Detect which cell encompasses the target text, then output its [X, Y] center coordinate. 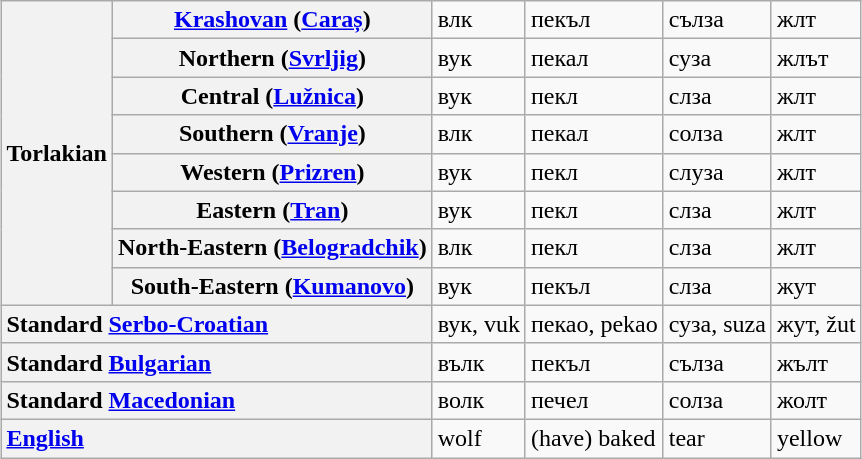
Standard Macedonian [216, 400]
волк [478, 400]
Southern (Vranje) [272, 134]
печел [594, 400]
жолт [816, 400]
wolf [478, 438]
yellow [816, 438]
Standard Serbo-Croatian [216, 324]
вълк [478, 362]
жут, žut [816, 324]
North-Eastern (Belogradchik) [272, 248]
English [216, 438]
South-Eastern (Kumanovo) [272, 286]
слуза [717, 172]
вук, vuk [478, 324]
(have) baked [594, 438]
Northern (Svrljig) [272, 58]
Eastern (Tran) [272, 210]
Central (Lužnica) [272, 96]
суза [717, 58]
tear [717, 438]
Standard Bulgarian [216, 362]
Krashovan (Caraș) [272, 20]
Torlakian [57, 153]
жлът [816, 58]
жут [816, 286]
суза, suza [717, 324]
жълт [816, 362]
пекао, pekao [594, 324]
Western (Prizren) [272, 172]
